Extract the (x, y) coordinate from the center of the cell holding the provided text.  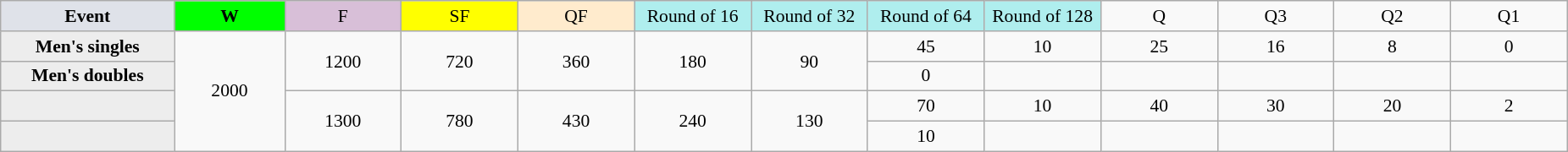
780 (460, 122)
Event (88, 16)
Men's doubles (88, 76)
SF (460, 16)
25 (1159, 46)
2 (1509, 106)
20 (1393, 106)
Round of 64 (926, 16)
Q3 (1276, 16)
240 (693, 122)
430 (576, 122)
360 (576, 61)
Q2 (1393, 16)
Q (1159, 16)
1300 (343, 122)
30 (1276, 106)
Round of 16 (693, 16)
2000 (230, 91)
Q1 (1509, 16)
Round of 32 (809, 16)
16 (1276, 46)
F (343, 16)
45 (926, 46)
Round of 128 (1043, 16)
180 (693, 61)
Men's singles (88, 46)
1200 (343, 61)
70 (926, 106)
8 (1393, 46)
40 (1159, 106)
QF (576, 16)
90 (809, 61)
W (230, 16)
130 (809, 122)
720 (460, 61)
